Scan for the cell matching the given text and deliver its [x, y] coordinate at center. 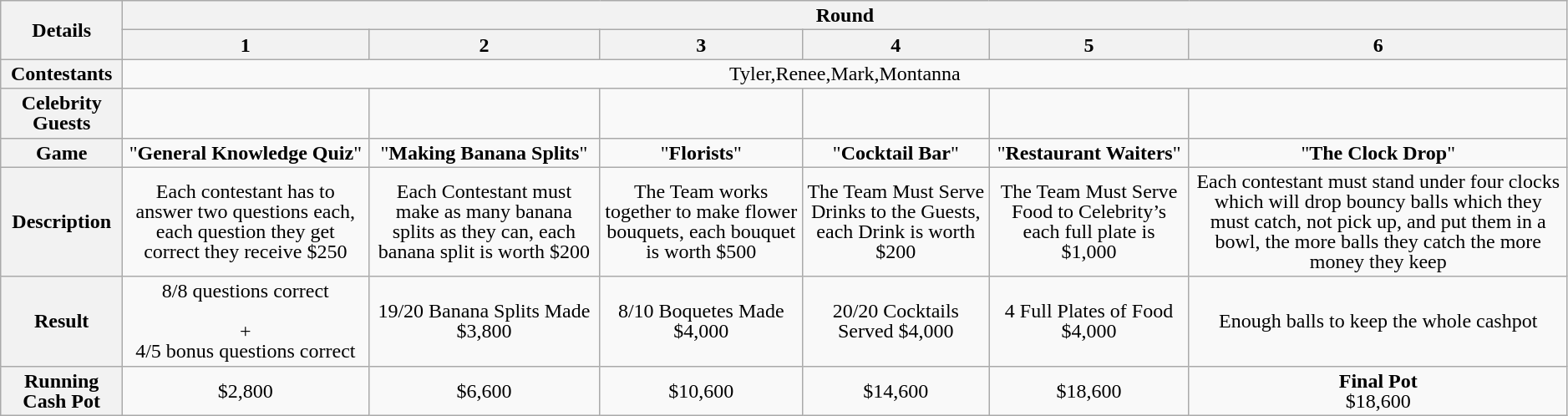
Details [62, 30]
Game [62, 152]
Contestants [62, 74]
Celebrity Guests [62, 114]
Final Pot$18,600 [1378, 391]
3 [702, 45]
$10,600 [702, 391]
6 [1378, 45]
Round [845, 15]
The Team Must Serve Drinks to the Guests, each Drink is worth $200 [896, 222]
Each contestant has to answer two questions each, each question they get correct they receive $250 [246, 222]
Result [62, 321]
"Florists" [702, 152]
8/8 questions correct+4/5 bonus questions correct [246, 321]
"The Clock Drop" [1378, 152]
$14,600 [896, 391]
4 Full Plates of Food $4,000 [1089, 321]
"Cocktail Bar" [896, 152]
8/10 Boquetes Made $4,000 [702, 321]
Running Cash Pot [62, 391]
19/20 Banana Splits Made $3,800 [485, 321]
The Team Must Serve Food to Celebrity’s each full plate is $1,000 [1089, 222]
4 [896, 45]
2 [485, 45]
5 [1089, 45]
"Making Banana Splits" [485, 152]
Description [62, 222]
Enough balls to keep the whole cashpot [1378, 321]
The Team works together to make flower bouquets, each bouquet is worth $500 [702, 222]
"Restaurant Waiters" [1089, 152]
Tyler,Renee,Mark,Montanna [845, 74]
$18,600 [1089, 391]
$2,800 [246, 391]
$6,600 [485, 391]
20/20 Cocktails Served $4,000 [896, 321]
1 [246, 45]
"General Knowledge Quiz" [246, 152]
Each Contestant must make as many banana splits as they can, each banana split is worth $200 [485, 222]
